Return the (x, y) coordinate for the center point of the cell that contains the specified text.  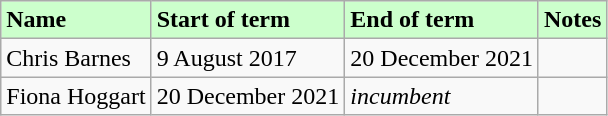
9 August 2017 (248, 58)
Start of term (248, 20)
Chris Barnes (76, 58)
incumbent (442, 96)
Name (76, 20)
Fiona Hoggart (76, 96)
End of term (442, 20)
Notes (572, 20)
